Capture the cell that displays the provided text and extract its [X, Y] central coordinate. 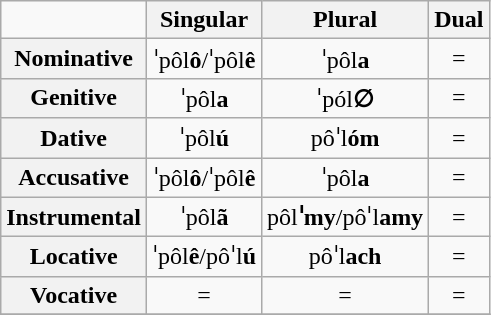
ˈpôlã [204, 217]
Plural [346, 20]
Genitive [74, 98]
Vocative [74, 295]
pôˈlóm [346, 138]
ˈpól∅ [346, 98]
Locative [74, 257]
Dative [74, 138]
Accusative [74, 178]
Singular [204, 20]
Instrumental [74, 217]
Dual [459, 20]
ˈpôlú [204, 138]
ˈpôlê/pôˈlú [204, 257]
Nominative [74, 59]
pôlˈmy/pôˈlamy [346, 217]
pôˈlach [346, 257]
